Return the (X, Y) coordinate for the center point of the cell that contains the specified text.  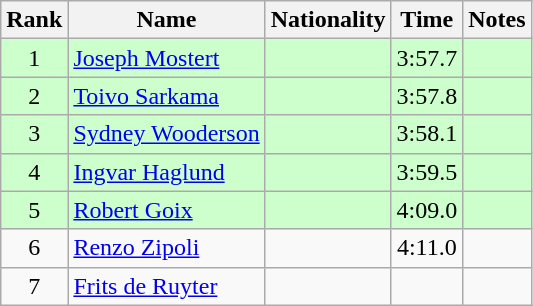
1 (34, 58)
Rank (34, 20)
6 (34, 248)
Frits de Ruyter (166, 286)
Toivo Sarkama (166, 96)
2 (34, 96)
5 (34, 210)
4:11.0 (427, 248)
Notes (497, 20)
4 (34, 172)
3:57.8 (427, 96)
3:57.7 (427, 58)
Renzo Zipoli (166, 248)
Sydney Wooderson (166, 134)
4:09.0 (427, 210)
Joseph Mostert (166, 58)
3:58.1 (427, 134)
Ingvar Haglund (166, 172)
Time (427, 20)
Nationality (328, 20)
3 (34, 134)
7 (34, 286)
Robert Goix (166, 210)
Name (166, 20)
3:59.5 (427, 172)
